Pinpoint the cell where the given text exists, returning its [x, y] midpoint coordinate. 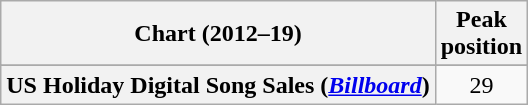
29 [481, 85]
US Holiday Digital Song Sales (Billboard) [218, 85]
Peakposition [481, 34]
Chart (2012–19) [218, 34]
